Capture the cell that displays the provided text and extract its (X, Y) central coordinate. 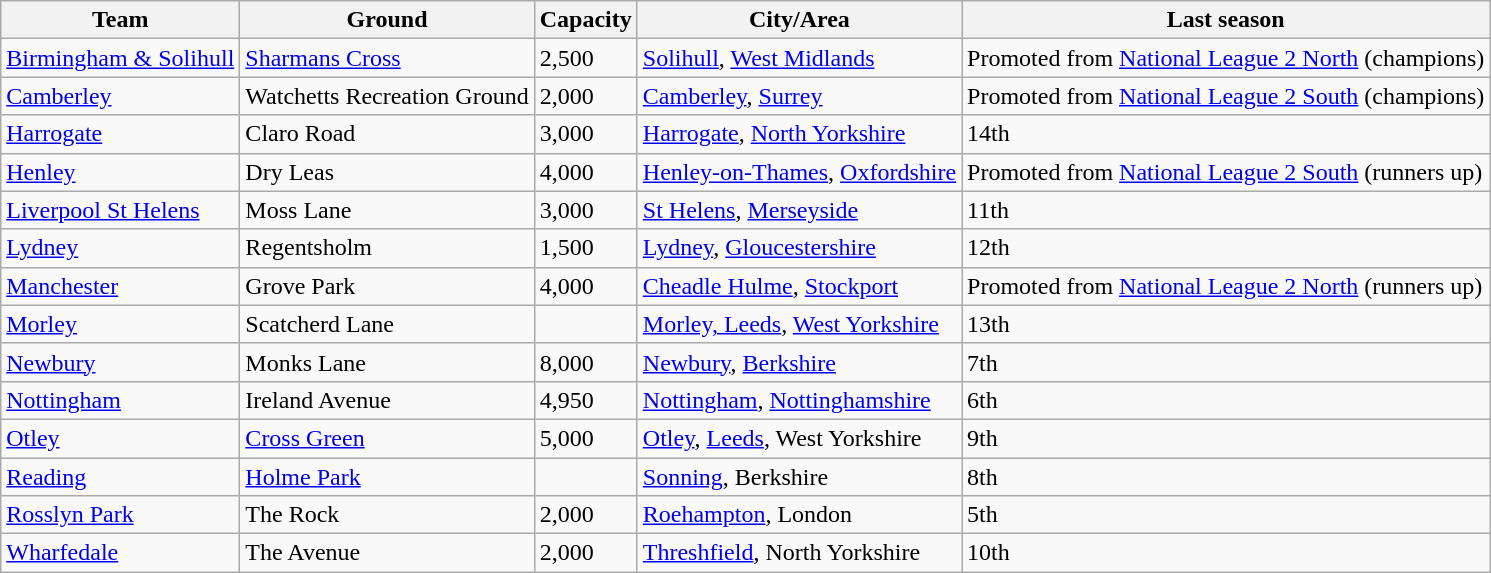
Holme Park (387, 477)
Promoted from National League 2 South (champions) (1226, 96)
Wharfedale (120, 553)
Monks Lane (387, 362)
Cheadle Hulme, Stockport (799, 286)
Birmingham & Solihull (120, 58)
Nottingham (120, 400)
2,500 (586, 58)
Scatcherd Lane (387, 324)
Camberley (120, 96)
Regentsholm (387, 248)
6th (1226, 400)
Otley, Leeds, West Yorkshire (799, 438)
1,500 (586, 248)
Newbury (120, 362)
Claro Road (387, 134)
Liverpool St Helens (120, 210)
Otley (120, 438)
8th (1226, 477)
Lydney (120, 248)
Ground (387, 20)
4,950 (586, 400)
10th (1226, 553)
Morley, Leeds, West Yorkshire (799, 324)
Manchester (120, 286)
Cross Green (387, 438)
Harrogate (120, 134)
Rosslyn Park (120, 515)
Nottingham, Nottinghamshire (799, 400)
Promoted from National League 2 North (runners up) (1226, 286)
Henley (120, 172)
Promoted from National League 2 North (champions) (1226, 58)
Team (120, 20)
8,000 (586, 362)
Morley (120, 324)
Lydney, Gloucestershire (799, 248)
The Rock (387, 515)
11th (1226, 210)
7th (1226, 362)
Harrogate, North Yorkshire (799, 134)
5th (1226, 515)
Dry Leas (387, 172)
Solihull, West Midlands (799, 58)
Promoted from National League 2 South (runners up) (1226, 172)
Roehampton, London (799, 515)
Capacity (586, 20)
Threshfield, North Yorkshire (799, 553)
14th (1226, 134)
9th (1226, 438)
5,000 (586, 438)
Last season (1226, 20)
Sonning, Berkshire (799, 477)
City/Area (799, 20)
Camberley, Surrey (799, 96)
Ireland Avenue (387, 400)
Moss Lane (387, 210)
Grove Park (387, 286)
Sharmans Cross (387, 58)
Watchetts Recreation Ground (387, 96)
12th (1226, 248)
Reading (120, 477)
13th (1226, 324)
Newbury, Berkshire (799, 362)
Henley-on-Thames, Oxfordshire (799, 172)
St Helens, Merseyside (799, 210)
The Avenue (387, 553)
